Extract the (x, y) coordinate from the center of the cell holding the provided text.  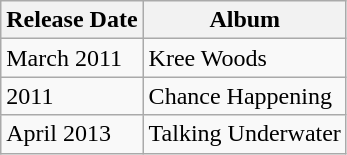
Talking Underwater (244, 134)
April 2013 (72, 134)
Kree Woods (244, 58)
Album (244, 20)
Chance Happening (244, 96)
Release Date (72, 20)
March 2011 (72, 58)
2011 (72, 96)
